Search for the cell housing the specified text and yield its (X, Y) center coordinate. 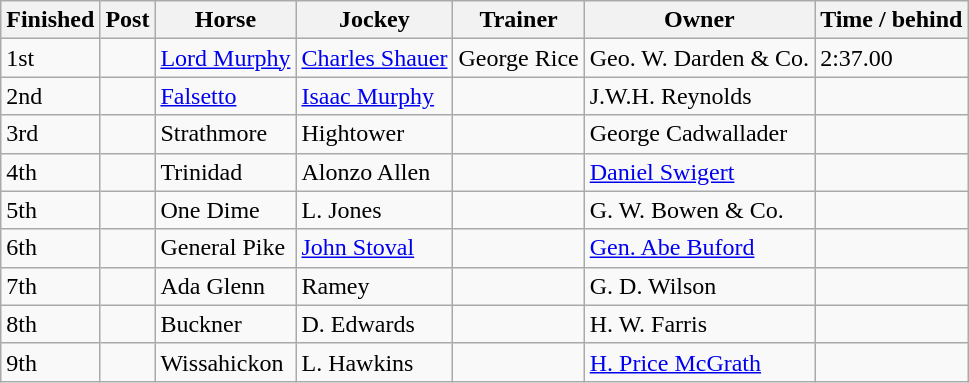
Finished (50, 20)
Falsetto (226, 96)
L. Jones (374, 210)
Hightower (374, 134)
2nd (50, 96)
D. Edwards (374, 324)
Lord Murphy (226, 58)
1st (50, 58)
Strathmore (226, 134)
9th (50, 362)
George Cadwallader (699, 134)
Buckner (226, 324)
Gen. Abe Buford (699, 248)
L. Hawkins (374, 362)
8th (50, 324)
7th (50, 286)
3rd (50, 134)
Isaac Murphy (374, 96)
5th (50, 210)
George Rice (518, 58)
Horse (226, 20)
Geo. W. Darden & Co. (699, 58)
6th (50, 248)
Wissahickon (226, 362)
Post (128, 20)
Daniel Swigert (699, 172)
Charles Shauer (374, 58)
Trinidad (226, 172)
John Stoval (374, 248)
Ramey (374, 286)
J.W.H. Reynolds (699, 96)
Time / behind (892, 20)
Ada Glenn (226, 286)
2:37.00 (892, 58)
G. W. Bowen & Co. (699, 210)
General Pike (226, 248)
G. D. Wilson (699, 286)
4th (50, 172)
H. W. Farris (699, 324)
One Dime (226, 210)
H. Price McGrath (699, 362)
Owner (699, 20)
Jockey (374, 20)
Trainer (518, 20)
Alonzo Allen (374, 172)
